Pinpoint the cell where the given text exists, returning its [X, Y] midpoint coordinate. 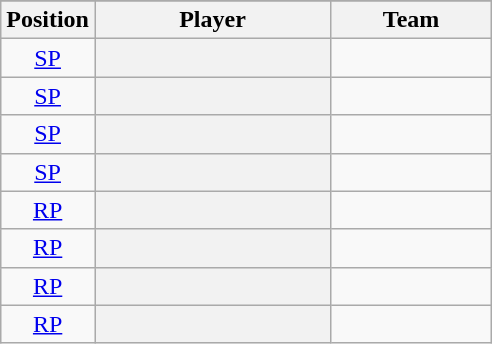
Position [48, 20]
Team [412, 20]
Player [212, 20]
